Identify which cell holds the provided text, then report its [X, Y] central coordinate. 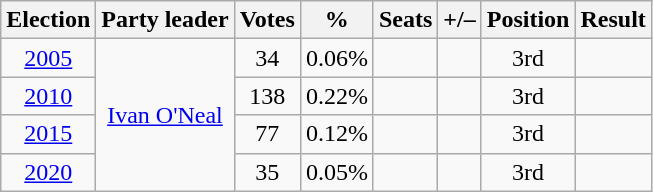
0.12% [336, 134]
Seats [405, 20]
% [336, 20]
Party leader [165, 20]
34 [267, 58]
138 [267, 96]
2015 [48, 134]
Result [613, 20]
Votes [267, 20]
Position [528, 20]
0.05% [336, 172]
0.22% [336, 96]
2020 [48, 172]
2005 [48, 58]
35 [267, 172]
Election [48, 20]
0.06% [336, 58]
+/– [460, 20]
Ivan O'Neal [165, 115]
77 [267, 134]
2010 [48, 96]
